Provide the (x, y) coordinate of the cell's center where the given text is located.  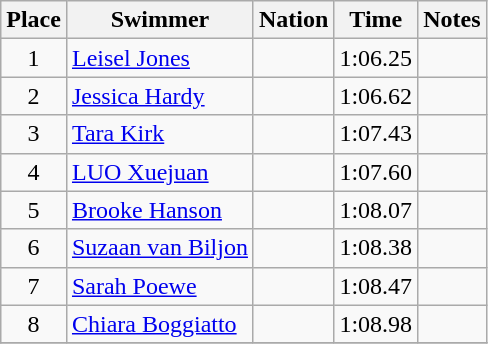
Brooke Hanson (160, 210)
Place (34, 20)
1:07.43 (376, 134)
4 (34, 172)
1:08.47 (376, 286)
2 (34, 96)
1:08.98 (376, 324)
1 (34, 58)
1:06.25 (376, 58)
3 (34, 134)
1:06.62 (376, 96)
LUO Xuejuan (160, 172)
Sarah Poewe (160, 286)
7 (34, 286)
1:08.07 (376, 210)
1:08.38 (376, 248)
1:07.60 (376, 172)
Notes (452, 20)
Nation (293, 20)
Chiara Boggiatto (160, 324)
Leisel Jones (160, 58)
6 (34, 248)
8 (34, 324)
5 (34, 210)
Suzaan van Biljon (160, 248)
Time (376, 20)
Jessica Hardy (160, 96)
Swimmer (160, 20)
Tara Kirk (160, 134)
